Determine the (x, y) coordinate at the center of the cell enclosing the given text.  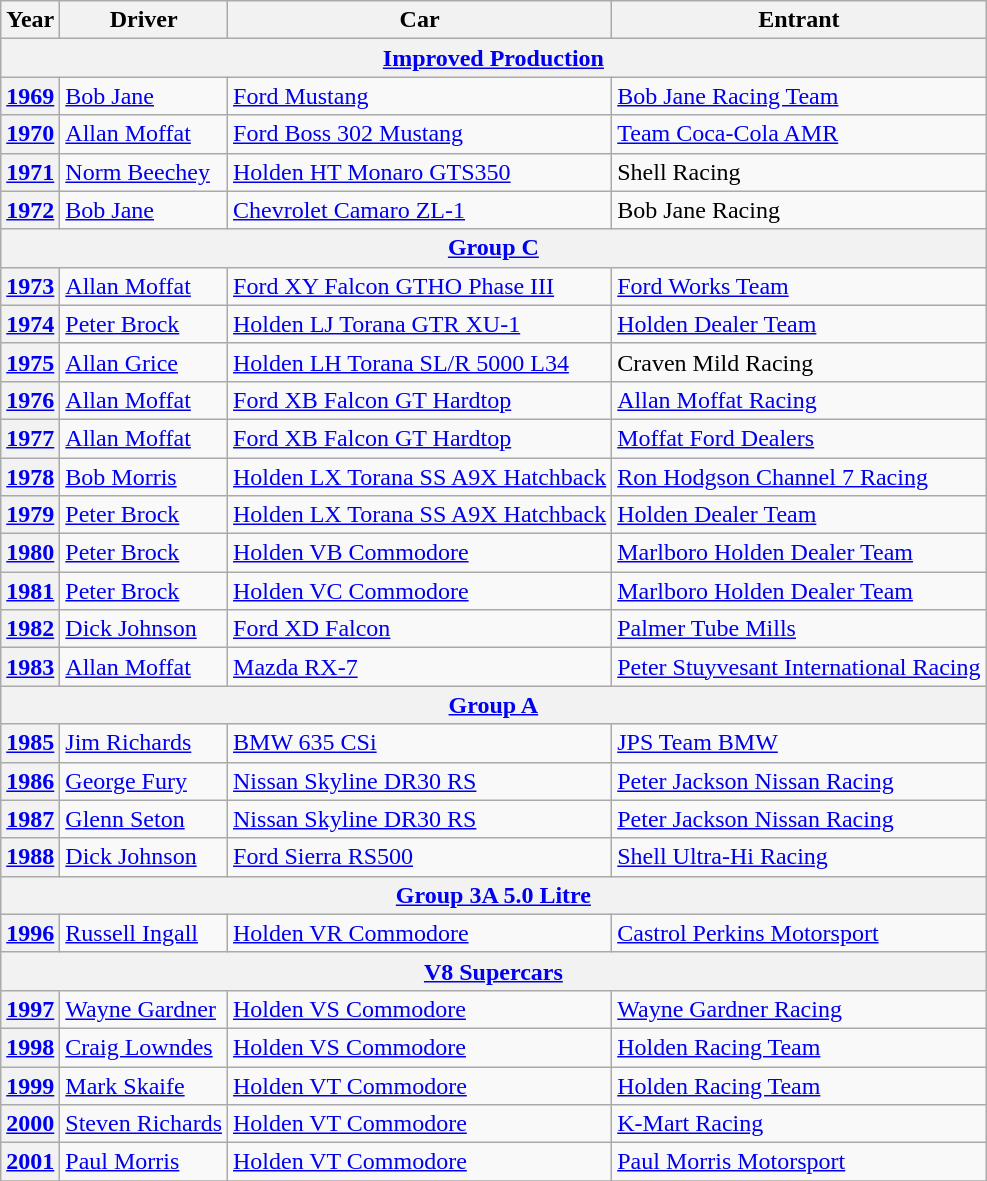
Palmer Tube Mills (799, 629)
Team Coca-Cola AMR (799, 134)
1978 (30, 477)
Group 3A 5.0 Litre (494, 895)
Entrant (799, 20)
1973 (30, 286)
Bob Morris (144, 477)
Paul Morris Motorsport (799, 1162)
1985 (30, 743)
Mazda RX-7 (420, 667)
K-Mart Racing (799, 1124)
1980 (30, 553)
JPS Team BMW (799, 743)
1972 (30, 210)
1976 (30, 400)
BMW 635 CSi (420, 743)
Holden VC Commodore (420, 591)
Holden LH Torana SL/R 5000 L34 (420, 362)
Allan Grice (144, 362)
Bob Jane Racing Team (799, 96)
Peter Stuyvesant International Racing (799, 667)
Holden LJ Torana GTR XU-1 (420, 324)
Year (30, 20)
Holden VR Commodore (420, 933)
1975 (30, 362)
Moffat Ford Dealers (799, 438)
1988 (30, 857)
1974 (30, 324)
1977 (30, 438)
Improved Production (494, 58)
1971 (30, 172)
1997 (30, 1009)
Wayne Gardner (144, 1009)
Ron Hodgson Channel 7 Racing (799, 477)
1998 (30, 1047)
George Fury (144, 781)
Group A (494, 705)
Ford Boss 302 Mustang (420, 134)
Mark Skaife (144, 1085)
Russell Ingall (144, 933)
Allan Moffat Racing (799, 400)
Shell Racing (799, 172)
Ford XD Falcon (420, 629)
1983 (30, 667)
Holden HT Monaro GTS350 (420, 172)
Chevrolet Camaro ZL-1 (420, 210)
Ford Sierra RS500 (420, 857)
Ford Mustang (420, 96)
Castrol Perkins Motorsport (799, 933)
1982 (30, 629)
Shell Ultra-Hi Racing (799, 857)
Ford XY Falcon GTHO Phase III (420, 286)
Group C (494, 248)
1996 (30, 933)
1981 (30, 591)
Steven Richards (144, 1124)
Craven Mild Racing (799, 362)
1986 (30, 781)
Ford Works Team (799, 286)
1970 (30, 134)
1979 (30, 515)
Holden VB Commodore (420, 553)
Paul Morris (144, 1162)
Craig Lowndes (144, 1047)
V8 Supercars (494, 971)
Jim Richards (144, 743)
Driver (144, 20)
2000 (30, 1124)
Wayne Gardner Racing (799, 1009)
2001 (30, 1162)
1999 (30, 1085)
1987 (30, 819)
Bob Jane Racing (799, 210)
Car (420, 20)
Norm Beechey (144, 172)
1969 (30, 96)
Glenn Seton (144, 819)
